Return (X, Y) of the center of cell containing provided text 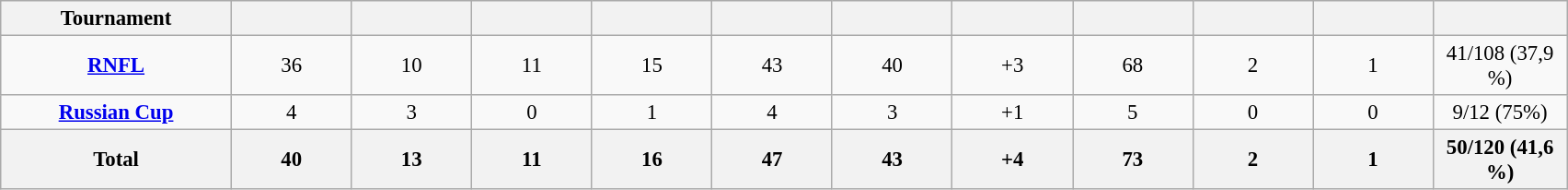
73 (1134, 160)
13 (412, 160)
47 (773, 160)
Russian Cup (116, 113)
5 (1134, 113)
+1 (1012, 113)
16 (651, 160)
Tournament (116, 18)
15 (651, 66)
68 (1134, 66)
50/120 (41,6 %) (1500, 160)
RNFL (116, 66)
10 (412, 66)
+3 (1012, 66)
Total (116, 160)
41/108 (37,9 %) (1500, 66)
9/12 (75%) (1500, 113)
36 (291, 66)
+4 (1012, 160)
